Return [x, y] of the center of cell containing provided text 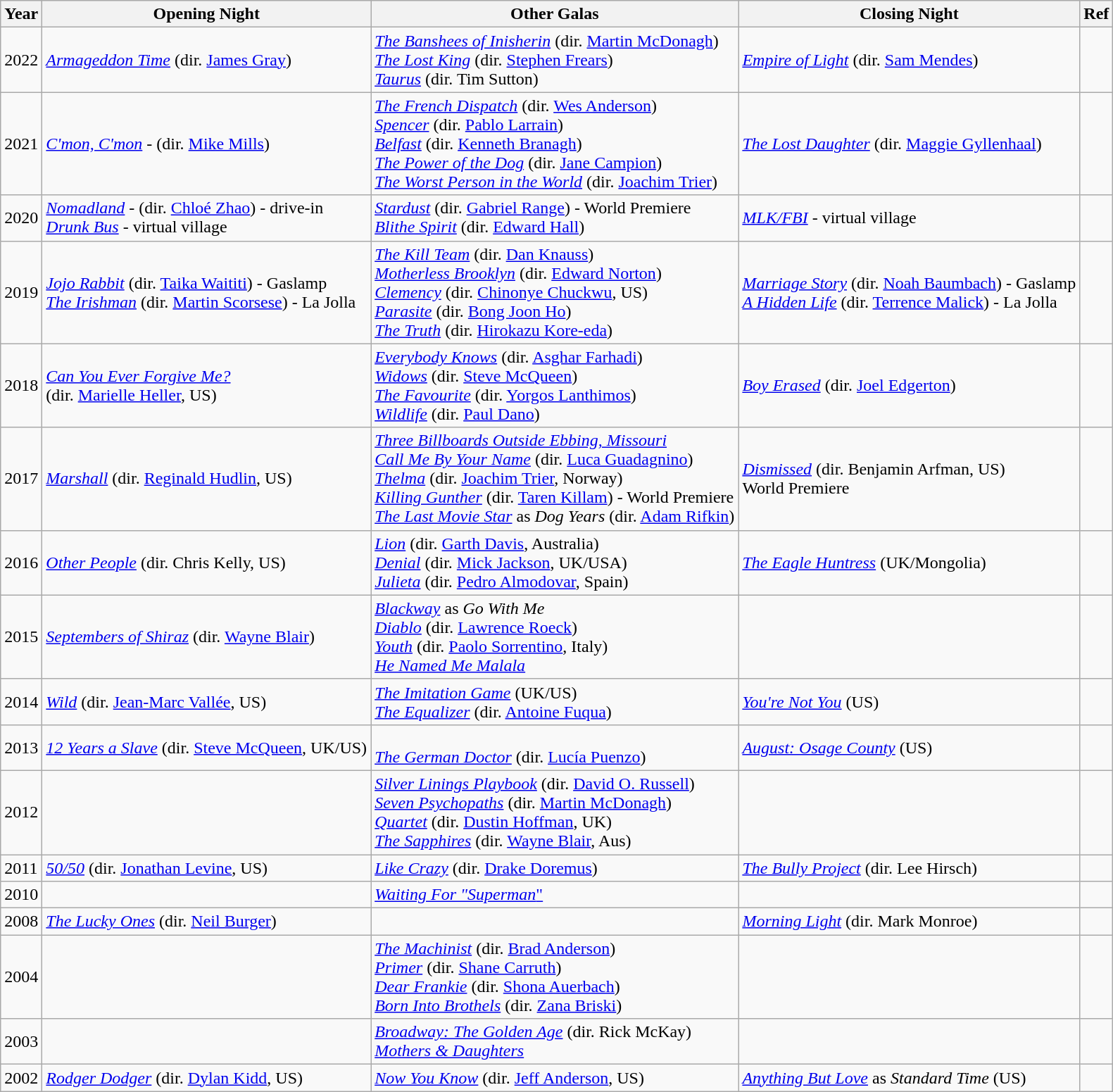
2008 [21, 922]
2003 [21, 1042]
Blackway as Go With MeDiablo (dir. Lawrence Roeck)Youth (dir. Paolo Sorrentino, Italy)He Named Me Malala [555, 636]
2018 [21, 386]
Lion (dir. Garth Davis, Australia)Denial (dir. Mick Jackson, UK/USA)Julieta (dir. Pedro Almodovar, Spain) [555, 563]
12 Years a Slave (dir. Steve McQueen, UK/US) [207, 748]
Everybody Knows (dir. Asghar Farhadi)Widows (dir. Steve McQueen)The Favourite (dir. Yorgos Lanthimos)Wildlife (dir. Paul Dano) [555, 386]
2020 [21, 218]
The Banshees of Inisherin (dir. Martin McDonagh)The Lost King (dir. Stephen Frears)Taurus (dir. Tim Sutton) [555, 60]
The German Doctor (dir. Lucía Puenzo) [555, 748]
Waiting For "Superman" [555, 895]
Jojo Rabbit (dir. Taika Waititi) - GaslampThe Irishman (dir. Martin Scorsese) - La Jolla [207, 292]
The Bully Project (dir. Lee Hirsch) [910, 868]
Nomadland - (dir. Chloé Zhao) - drive-inDrunk Bus - virtual village [207, 218]
Other Galas [555, 14]
2012 [21, 812]
Anything But Love as Standard Time (US) [910, 1078]
Septembers of Shiraz (dir. Wayne Blair) [207, 636]
Can You Ever Forgive Me?(dir. Marielle Heller, US) [207, 386]
You're Not You (US) [910, 701]
Like Crazy (dir. Drake Doremus) [555, 868]
Marshall (dir. Reginald Hudlin, US) [207, 479]
August: Osage County (US) [910, 748]
2016 [21, 563]
The Lost Daughter (dir. Maggie Gyllenhaal) [910, 144]
Stardust (dir. Gabriel Range) - World PremiereBlithe Spirit (dir. Edward Hall) [555, 218]
2002 [21, 1078]
Armageddon Time (dir. James Gray) [207, 60]
Opening Night [207, 14]
2021 [21, 144]
The Lucky Ones (dir. Neil Burger) [207, 922]
Wild (dir. Jean-Marc Vallée, US) [207, 701]
Rodger Dodger (dir. Dylan Kidd, US) [207, 1078]
Boy Erased (dir. Joel Edgerton) [910, 386]
Dismissed (dir. Benjamin Arfman, US)World Premiere [910, 479]
50/50 (dir. Jonathan Levine, US) [207, 868]
Morning Light (dir. Mark Monroe) [910, 922]
The Machinist (dir. Brad Anderson)Primer (dir. Shane Carruth)Dear Frankie (dir. Shona Auerbach)Born Into Brothels (dir. Zana Briski) [555, 977]
2010 [21, 895]
2004 [21, 977]
2011 [21, 868]
Other People (dir. Chris Kelly, US) [207, 563]
MLK/FBI - virtual village [910, 218]
2013 [21, 748]
Now You Know (dir. Jeff Anderson, US) [555, 1078]
Broadway: The Golden Age (dir. Rick McKay)Mothers & Daughters [555, 1042]
2015 [21, 636]
Closing Night [910, 14]
2017 [21, 479]
Marriage Story (dir. Noah Baumbach) - GaslampA Hidden Life (dir. Terrence Malick) - La Jolla [910, 292]
2019 [21, 292]
The Eagle Huntress (UK/Mongolia) [910, 563]
C'mon, C'mon - (dir. Mike Mills) [207, 144]
2022 [21, 60]
2014 [21, 701]
The Imitation Game (UK/US)The Equalizer (dir. Antoine Fuqua) [555, 701]
Year [21, 14]
Ref [1097, 14]
Empire of Light (dir. Sam Mendes) [910, 60]
